Find where the given text appears and provide that cell's center as (x, y) coordinate. 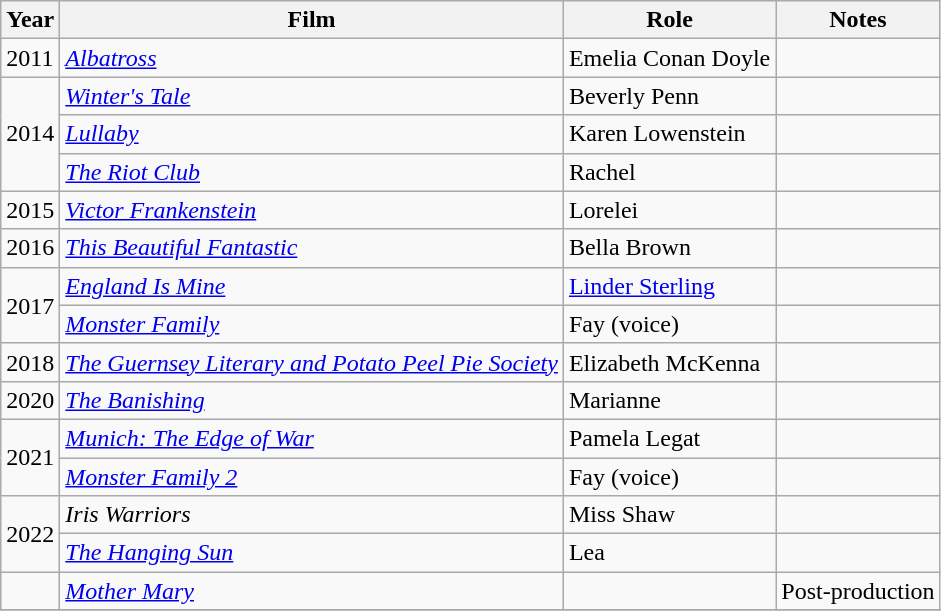
2014 (30, 134)
Rachel (669, 172)
Pamela Legat (669, 438)
Film (312, 20)
Marianne (669, 400)
2017 (30, 305)
Victor Frankenstein (312, 210)
The Banishing (312, 400)
Munich: The Edge of War (312, 438)
2018 (30, 362)
Winter's Tale (312, 96)
Lea (669, 553)
Year (30, 20)
2021 (30, 457)
Monster Family 2 (312, 477)
Miss Shaw (669, 515)
Beverly Penn (669, 96)
Notes (858, 20)
2015 (30, 210)
The Riot Club (312, 172)
Role (669, 20)
England Is Mine (312, 286)
2020 (30, 400)
Iris Warriors (312, 515)
Emelia Conan Doyle (669, 58)
The Guernsey Literary and Potato Peel Pie Society (312, 362)
Albatross (312, 58)
2011 (30, 58)
Bella Brown (669, 248)
Linder Sterling (669, 286)
The Hanging Sun (312, 553)
Mother Mary (312, 591)
Monster Family (312, 324)
2016 (30, 248)
2022 (30, 534)
Lorelei (669, 210)
Post-production (858, 591)
Lullaby (312, 134)
This Beautiful Fantastic (312, 248)
Karen Lowenstein (669, 134)
Elizabeth McKenna (669, 362)
